Detect which cell encompasses the target text, then output its [X, Y] center coordinate. 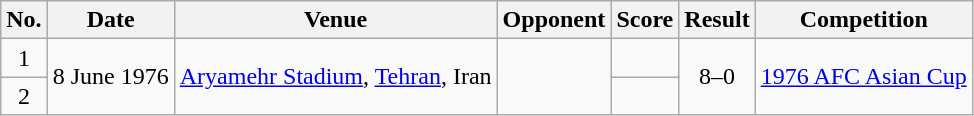
2 [24, 96]
Venue [336, 20]
Competition [864, 20]
No. [24, 20]
8–0 [717, 77]
Aryamehr Stadium, Tehran, Iran [336, 77]
Date [110, 20]
Score [645, 20]
Result [717, 20]
1 [24, 58]
8 June 1976 [110, 77]
1976 AFC Asian Cup [864, 77]
Opponent [554, 20]
